Provide the (x, y) coordinate of the cell's center where the given text is located.  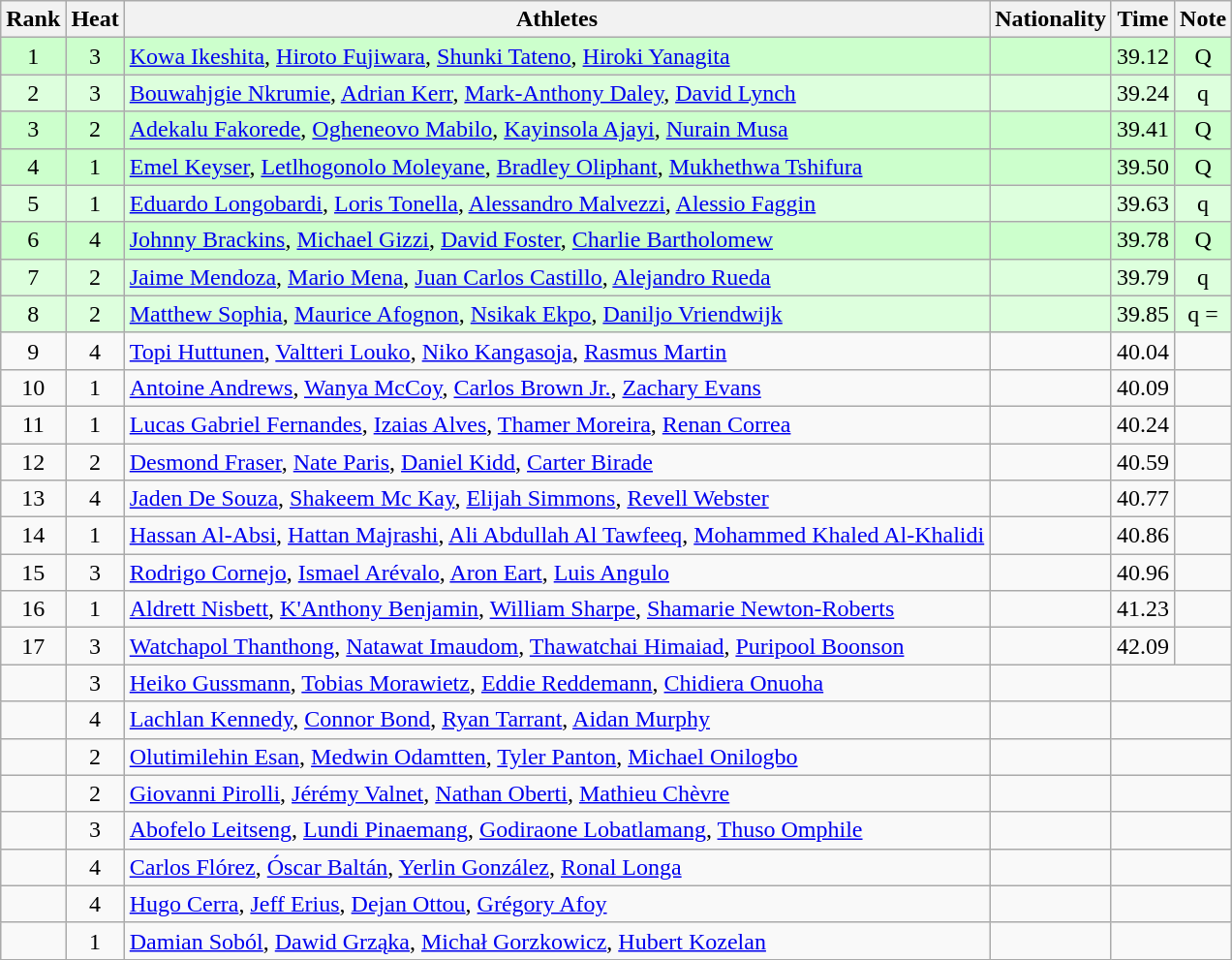
Rank (33, 19)
8 (33, 314)
Matthew Sophia, Maurice Afognon, Nsikak Ekpo, Daniljo Vriendwijk (557, 314)
Rodrigo Cornejo, Ismael Arévalo, Aron Eart, Luis Angulo (557, 573)
Athletes (557, 19)
42.09 (1143, 646)
9 (33, 351)
Desmond Fraser, Nate Paris, Daniel Kidd, Carter Birade (557, 462)
12 (33, 462)
Carlos Flórez, Óscar Baltán, Yerlin González, Ronal Longa (557, 867)
15 (33, 573)
Jaime Mendoza, Mario Mena, Juan Carlos Castillo, Alejandro Rueda (557, 277)
39.24 (1143, 93)
Emel Keyser, Letlhogonolo Moleyane, Bradley Oliphant, Mukhethwa Tshifura (557, 167)
40.24 (1143, 424)
Kowa Ikeshita, Hiroto Fujiwara, Shunki Tateno, Hiroki Yanagita (557, 56)
Topi Huttunen, Valtteri Louko, Niko Kangasoja, Rasmus Martin (557, 351)
39.50 (1143, 167)
Note (1203, 19)
11 (33, 424)
Heiko Gussmann, Tobias Morawietz, Eddie Reddemann, Chidiera Onuoha (557, 683)
17 (33, 646)
Hugo Cerra, Jeff Erius, Dejan Ottou, Grégory Afoy (557, 904)
Nationality (1051, 19)
Watchapol Thanthong, Natawat Imaudom, Thawatchai Himaiad, Puripool Boonson (557, 646)
Hassan Al-Absi, Hattan Majrashi, Ali Abdullah Al Tawfeeq, Mohammed Khaled Al-Khalidi (557, 536)
39.79 (1143, 277)
7 (33, 277)
40.59 (1143, 462)
40.09 (1143, 387)
16 (33, 609)
39.85 (1143, 314)
Giovanni Pirolli, Jérémy Valnet, Nathan Oberti, Mathieu Chèvre (557, 793)
Lucas Gabriel Fernandes, Izaias Alves, Thamer Moreira, Renan Correa (557, 424)
Bouwahjgie Nkrumie, Adrian Kerr, Mark-Anthony Daley, David Lynch (557, 93)
Aldrett Nisbett, K'Anthony Benjamin, William Sharpe, Shamarie Newton-Roberts (557, 609)
40.96 (1143, 573)
Olutimilehin Esan, Medwin Odamtten, Tyler Panton, Michael Onilogbo (557, 757)
40.77 (1143, 499)
41.23 (1143, 609)
40.04 (1143, 351)
Lachlan Kennedy, Connor Bond, Ryan Tarrant, Aidan Murphy (557, 720)
39.12 (1143, 56)
q = (1203, 314)
Adekalu Fakorede, Ogheneovo Mabilo, Kayinsola Ajayi, Nurain Musa (557, 130)
10 (33, 387)
Antoine Andrews, Wanya McCoy, Carlos Brown Jr., Zachary Evans (557, 387)
39.63 (1143, 203)
Time (1143, 19)
Abofelo Leitseng, Lundi Pinaemang, Godiraone Lobatlamang, Thuso Omphile (557, 830)
14 (33, 536)
5 (33, 203)
39.78 (1143, 240)
Eduardo Longobardi, Loris Tonella, Alessandro Malvezzi, Alessio Faggin (557, 203)
6 (33, 240)
Jaden De Souza, Shakeem Mc Kay, Elijah Simmons, Revell Webster (557, 499)
39.41 (1143, 130)
Johnny Brackins, Michael Gizzi, David Foster, Charlie Bartholomew (557, 240)
Damian Soból, Dawid Grząka, Michał Gorzkowicz, Hubert Kozelan (557, 941)
Heat (95, 19)
40.86 (1143, 536)
13 (33, 499)
